Return (x, y) of the center of cell containing provided text 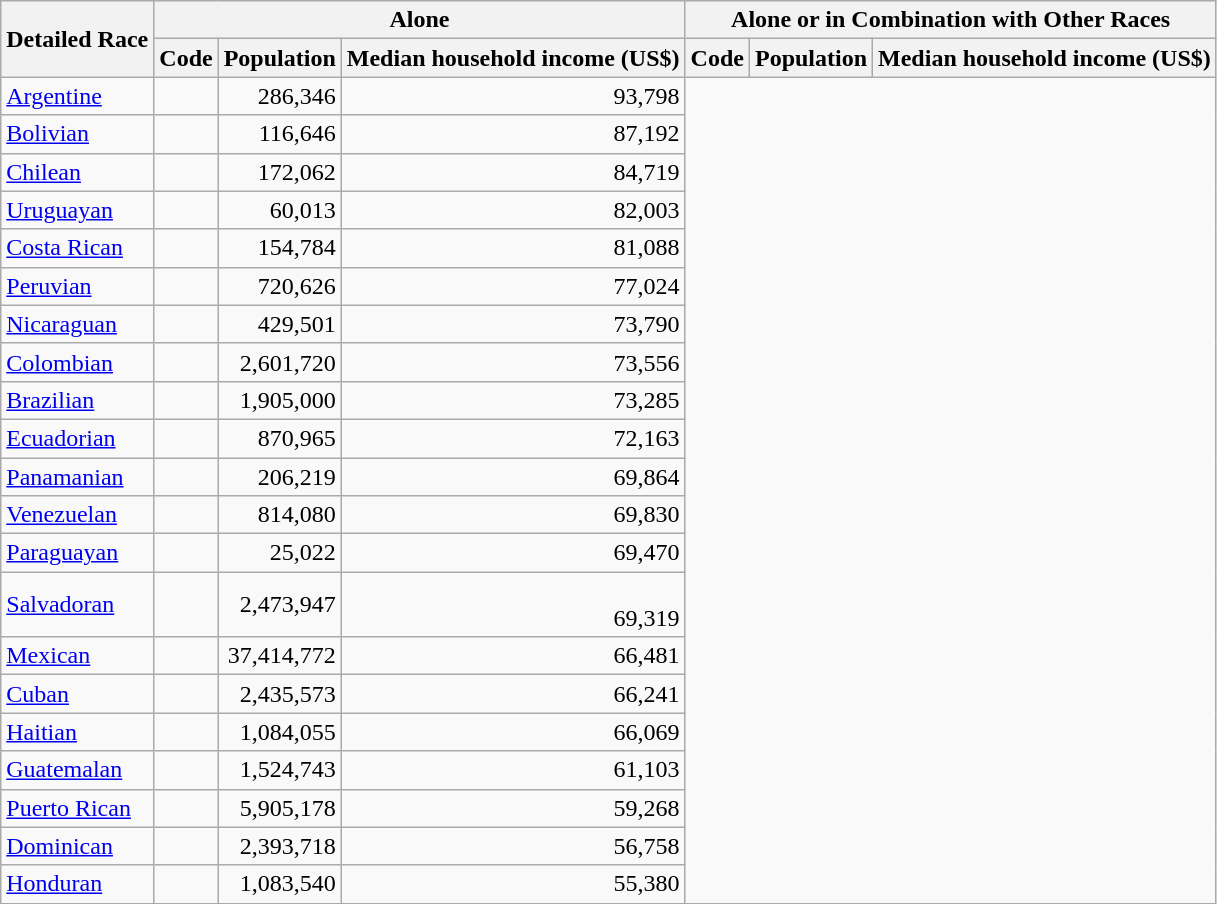
Guatemalan (78, 770)
5,905,178 (280, 808)
81,088 (513, 248)
Mexican (78, 656)
Ecuadorian (78, 438)
87,192 (513, 134)
60,013 (280, 210)
56,758 (513, 846)
Salvadoran (78, 604)
Dominican (78, 846)
Venezuelan (78, 515)
93,798 (513, 96)
429,501 (280, 324)
Puerto Rican (78, 808)
Honduran (78, 884)
Brazilian (78, 400)
Colombian (78, 362)
116,646 (280, 134)
84,719 (513, 172)
72,163 (513, 438)
720,626 (280, 286)
154,784 (280, 248)
73,556 (513, 362)
Panamanian (78, 477)
Haitian (78, 732)
Costa Rican (78, 248)
Peruvian (78, 286)
66,241 (513, 694)
Paraguayan (78, 553)
172,062 (280, 172)
2,601,720 (280, 362)
Nicaraguan (78, 324)
2,473,947 (280, 604)
69,470 (513, 553)
77,024 (513, 286)
Bolivian (78, 134)
Uruguayan (78, 210)
1,084,055 (280, 732)
66,069 (513, 732)
69,864 (513, 477)
69,830 (513, 515)
1,083,540 (280, 884)
286,346 (280, 96)
25,022 (280, 553)
1,905,000 (280, 400)
Alone (420, 20)
66,481 (513, 656)
Detailed Race (78, 39)
55,380 (513, 884)
814,080 (280, 515)
2,393,718 (280, 846)
1,524,743 (280, 770)
61,103 (513, 770)
59,268 (513, 808)
37,414,772 (280, 656)
Argentine (78, 96)
Alone or in Combination with Other Races (950, 20)
69,319 (513, 604)
73,285 (513, 400)
870,965 (280, 438)
82,003 (513, 210)
2,435,573 (280, 694)
206,219 (280, 477)
Cuban (78, 694)
73,790 (513, 324)
Chilean (78, 172)
